Pinpoint the cell where the given text exists, returning its (X, Y) midpoint coordinate. 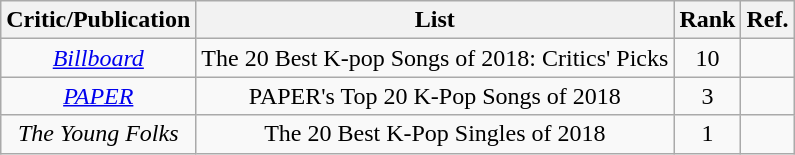
The 20 Best K-pop Songs of 2018: Critics' Picks (435, 58)
List (435, 20)
PAPER (98, 96)
The Young Folks (98, 134)
The 20 Best K-Pop Singles of 2018 (435, 134)
Ref. (768, 20)
Rank (708, 20)
10 (708, 58)
PAPER's Top 20 K-Pop Songs of 2018 (435, 96)
Billboard (98, 58)
Critic/Publication (98, 20)
3 (708, 96)
1 (708, 134)
